Find where the given text appears and provide that cell's center as [x, y] coordinate. 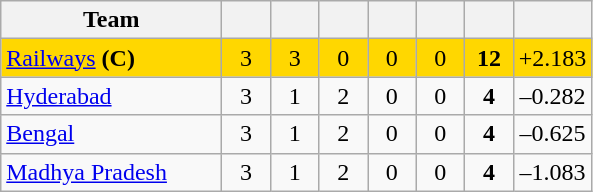
Bengal [112, 134]
Madhya Pradesh [112, 172]
–1.083 [552, 172]
–0.625 [552, 134]
Team [112, 20]
–0.282 [552, 96]
+2.183 [552, 58]
12 [490, 58]
Hyderabad [112, 96]
Railways (C) [112, 58]
